Identify which cell holds the provided text, then report its (X, Y) central coordinate. 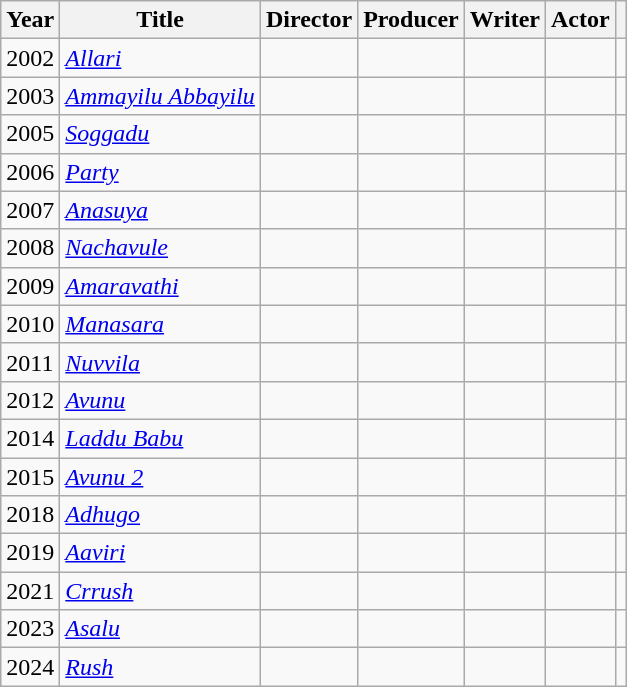
Aaviri (160, 553)
Producer (412, 20)
Adhugo (160, 515)
Soggadu (160, 134)
2021 (30, 591)
Anasuya (160, 210)
Amaravathi (160, 286)
2010 (30, 324)
Party (160, 172)
Actor (581, 20)
Avunu (160, 400)
Nachavule (160, 248)
Writer (504, 20)
2007 (30, 210)
2011 (30, 362)
Nuvvila (160, 362)
2006 (30, 172)
Director (308, 20)
Rush (160, 667)
2008 (30, 248)
2024 (30, 667)
2003 (30, 96)
2009 (30, 286)
2018 (30, 515)
Year (30, 20)
Asalu (160, 629)
Ammayilu Abbayilu (160, 96)
Title (160, 20)
Laddu Babu (160, 438)
2014 (30, 438)
2002 (30, 58)
Allari (160, 58)
2023 (30, 629)
2012 (30, 400)
2015 (30, 477)
2005 (30, 134)
Manasara (160, 324)
Avunu 2 (160, 477)
Crrush (160, 591)
2019 (30, 553)
